Pinpoint the cell where the given text exists, returning its (x, y) midpoint coordinate. 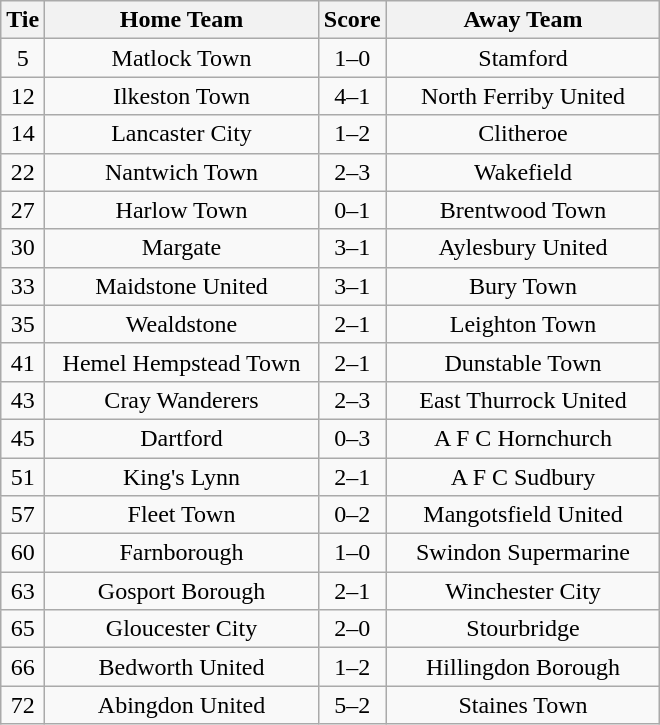
Away Team (523, 20)
Aylesbury United (523, 248)
A F C Hornchurch (523, 438)
East Thurrock United (523, 400)
A F C Sudbury (523, 477)
27 (23, 210)
Tie (23, 20)
Clitheroe (523, 134)
Cray Wanderers (182, 400)
5 (23, 58)
Matlock Town (182, 58)
Wakefield (523, 172)
Score (352, 20)
Hillingdon Borough (523, 667)
35 (23, 324)
41 (23, 362)
Lancaster City (182, 134)
Home Team (182, 20)
30 (23, 248)
Nantwich Town (182, 172)
43 (23, 400)
22 (23, 172)
Dunstable Town (523, 362)
King's Lynn (182, 477)
Bury Town (523, 286)
60 (23, 553)
Margate (182, 248)
Dartford (182, 438)
Harlow Town (182, 210)
4–1 (352, 96)
51 (23, 477)
Staines Town (523, 705)
Stourbridge (523, 629)
72 (23, 705)
Winchester City (523, 591)
0–2 (352, 515)
Swindon Supermarine (523, 553)
North Ferriby United (523, 96)
Maidstone United (182, 286)
0–1 (352, 210)
14 (23, 134)
Abingdon United (182, 705)
12 (23, 96)
57 (23, 515)
Brentwood Town (523, 210)
0–3 (352, 438)
65 (23, 629)
Farnborough (182, 553)
Hemel Hempstead Town (182, 362)
Fleet Town (182, 515)
Gosport Borough (182, 591)
33 (23, 286)
63 (23, 591)
Ilkeston Town (182, 96)
Leighton Town (523, 324)
5–2 (352, 705)
2–0 (352, 629)
Mangotsfield United (523, 515)
Gloucester City (182, 629)
Stamford (523, 58)
45 (23, 438)
Wealdstone (182, 324)
66 (23, 667)
Bedworth United (182, 667)
